Provide the [x, y] coordinate of the cell's center where the given text is located.  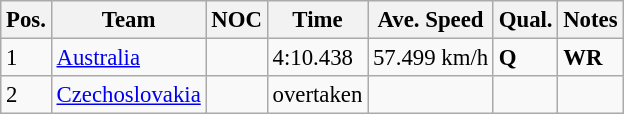
2 [26, 95]
overtaken [317, 95]
Q [525, 58]
Australia [128, 58]
4:10.438 [317, 58]
Time [317, 20]
Notes [590, 20]
57.499 km/h [431, 58]
Ave. Speed [431, 20]
Team [128, 20]
WR [590, 58]
NOC [236, 20]
Qual. [525, 20]
1 [26, 58]
Pos. [26, 20]
Czechoslovakia [128, 95]
